Capture the cell that displays the provided text and extract its (x, y) central coordinate. 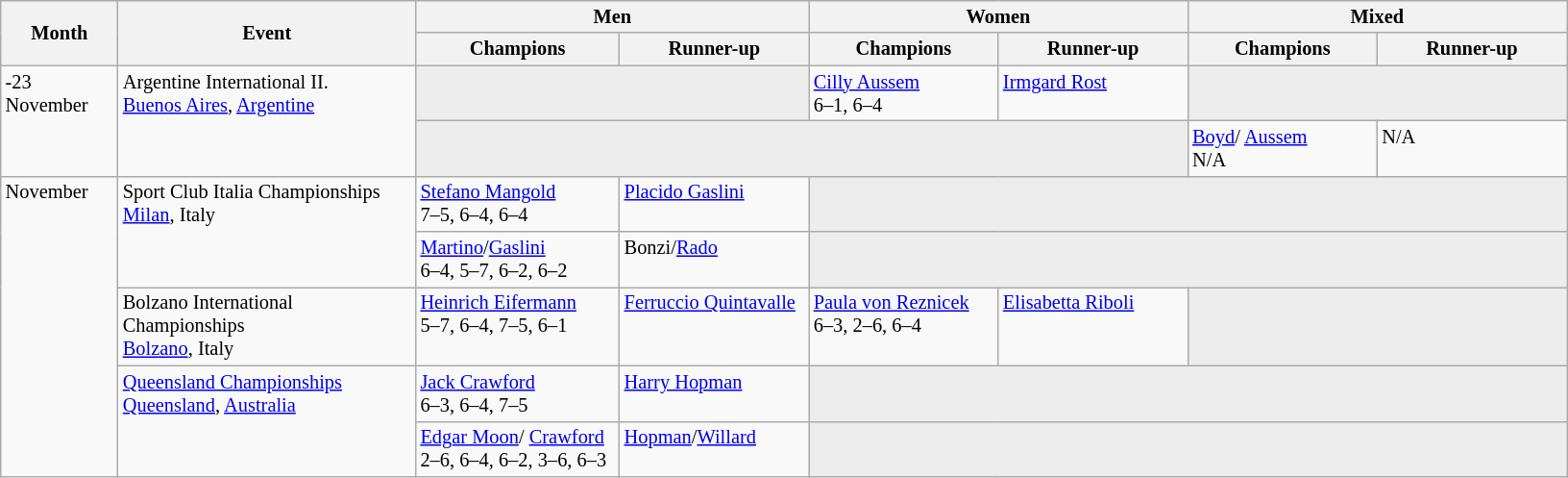
Month (60, 33)
Hopman/Willard (715, 449)
Cilly Aussem6–1, 6–4 (903, 93)
Men (613, 16)
Ferruccio Quintavalle (715, 326)
Bonzi/Rado (715, 260)
Boyd/ AussemN/A (1282, 148)
Elisabetta Riboli (1093, 326)
Argentine International II.Buenos Aires, Argentine (267, 121)
-23 November (60, 121)
Irmgard Rost (1093, 93)
Placido Gaslini (715, 204)
N/A (1472, 148)
Event (267, 33)
Sport Club Italia ChampionshipsMilan, Italy (267, 231)
Martino/Gaslini6–4, 5–7, 6–2, 6–2 (518, 260)
Women (998, 16)
Bolzano International ChampionshipsBolzano, Italy (267, 326)
Edgar Moon/ Crawford2–6, 6–4, 6–2, 3–6, 6–3 (518, 449)
Heinrich Eifermann5–7, 6–4, 7–5, 6–1 (518, 326)
Mixed (1377, 16)
Harry Hopman (715, 393)
Jack Crawford6–3, 6–4, 7–5 (518, 393)
Queensland ChampionshipsQueensland, Australia (267, 421)
Stefano Mangold7–5, 6–4, 6–4 (518, 204)
November (60, 326)
Paula von Reznicek6–3, 2–6, 6–4 (903, 326)
